Extract the [X, Y] coordinate from the center of the cell holding the provided text.  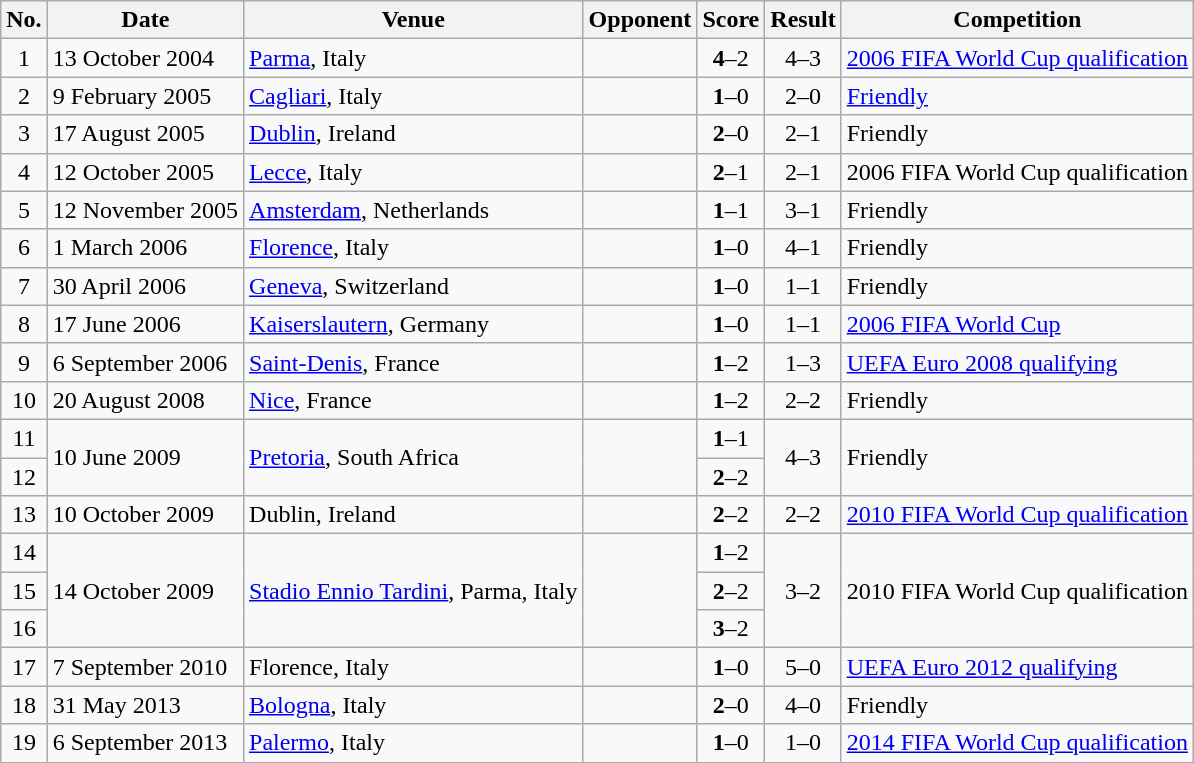
UEFA Euro 2008 qualifying [1017, 362]
Bologna, Italy [414, 705]
Lecce, Italy [414, 172]
Amsterdam, Netherlands [414, 210]
Saint-Denis, France [414, 362]
12 October 2005 [145, 172]
30 April 2006 [145, 286]
Kaiserslautern, Germany [414, 324]
Competition [1017, 20]
10 [24, 400]
14 [24, 553]
3–1 [803, 210]
6 September 2013 [145, 743]
Pretoria, South Africa [414, 457]
Date [145, 20]
Nice, France [414, 400]
9 February 2005 [145, 96]
4–0 [803, 705]
12 November 2005 [145, 210]
3 [24, 134]
17 [24, 667]
UEFA Euro 2012 qualifying [1017, 667]
4 [24, 172]
Venue [414, 20]
17 June 2006 [145, 324]
18 [24, 705]
9 [24, 362]
6 [24, 248]
13 [24, 515]
8 [24, 324]
1 [24, 58]
10 June 2009 [145, 457]
Parma, Italy [414, 58]
15 [24, 591]
4–1 [803, 248]
17 August 2005 [145, 134]
6 September 2006 [145, 362]
Opponent [640, 20]
Score [731, 20]
Stadio Ennio Tardini, Parma, Italy [414, 591]
5–0 [803, 667]
2 [24, 96]
11 [24, 438]
5 [24, 210]
1–3 [803, 362]
16 [24, 629]
14 October 2009 [145, 591]
Geneva, Switzerland [414, 286]
No. [24, 20]
Palermo, Italy [414, 743]
2006 FIFA World Cup [1017, 324]
1 March 2006 [145, 248]
7 [24, 286]
31 May 2013 [145, 705]
Cagliari, Italy [414, 96]
4–2 [731, 58]
20 August 2008 [145, 400]
Result [803, 20]
10 October 2009 [145, 515]
7 September 2010 [145, 667]
19 [24, 743]
2014 FIFA World Cup qualification [1017, 743]
12 [24, 477]
13 October 2004 [145, 58]
